Determine the (X, Y) coordinate at the center of the cell enclosing the given text.  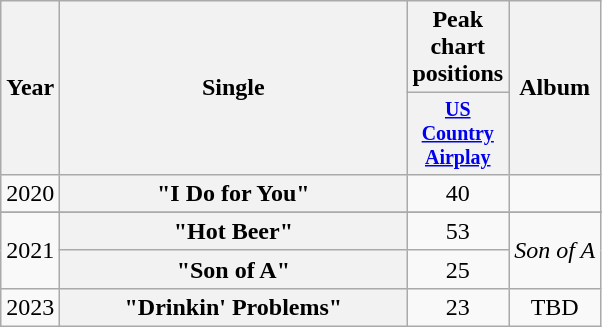
Year (30, 88)
Single (234, 88)
23 (458, 307)
2021 (30, 250)
2023 (30, 307)
US Country Airplay (458, 134)
Album (555, 88)
"Drinkin' Problems" (234, 307)
Peak chartpositions (458, 47)
TBD (555, 307)
53 (458, 231)
2020 (30, 193)
"I Do for You" (234, 193)
25 (458, 269)
40 (458, 193)
"Hot Beer" (234, 231)
Son of A (555, 250)
"Son of A" (234, 269)
